Return [X, Y] of the center of cell containing provided text 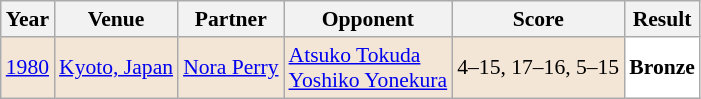
Bronze [662, 68]
Kyoto, Japan [116, 68]
Result [662, 19]
Atsuko Tokuda Yoshiko Yonekura [368, 68]
Opponent [368, 19]
Venue [116, 19]
Year [28, 19]
Score [538, 19]
4–15, 17–16, 5–15 [538, 68]
Nora Perry [230, 68]
Partner [230, 19]
1980 [28, 68]
